Identify which cell holds the provided text, then report its (X, Y) central coordinate. 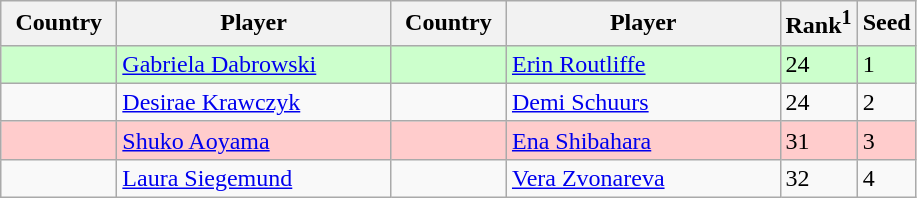
3 (886, 140)
4 (886, 178)
Desirae Krawczyk (254, 102)
Gabriela Dabrowski (254, 64)
31 (818, 140)
32 (818, 178)
2 (886, 102)
Seed (886, 24)
Rank1 (818, 24)
1 (886, 64)
Demi Schuurs (643, 102)
Ena Shibahara (643, 140)
Vera Zvonareva (643, 178)
Laura Siegemund (254, 178)
Shuko Aoyama (254, 140)
Erin Routliffe (643, 64)
